Identify which cell holds the provided text, then report its (X, Y) central coordinate. 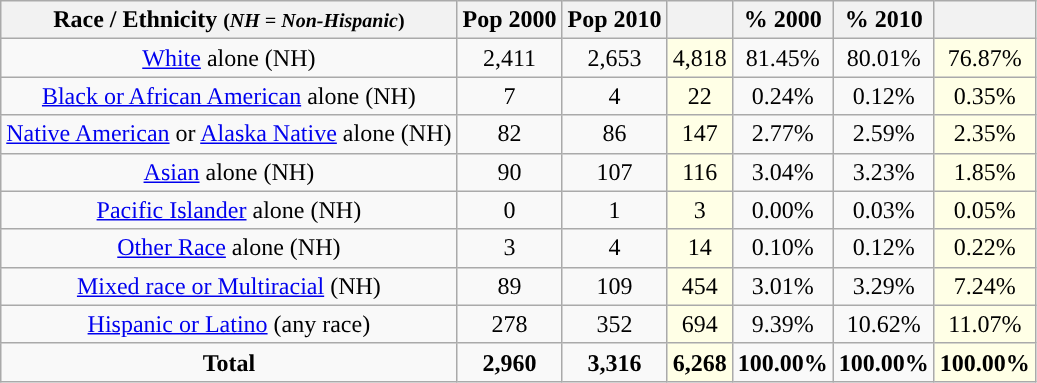
2,960 (510, 362)
2,653 (614, 58)
Total (229, 362)
89 (510, 286)
81.45% (782, 58)
Black or African American alone (NH) (229, 96)
0.24% (782, 96)
694 (700, 324)
2,411 (510, 58)
% 2000 (782, 20)
107 (614, 172)
86 (614, 134)
7.24% (984, 286)
147 (700, 134)
0.35% (984, 96)
109 (614, 286)
Pop 2000 (510, 20)
80.01% (884, 58)
3,316 (614, 362)
10.62% (884, 324)
0.05% (984, 210)
3.04% (782, 172)
0 (510, 210)
2.35% (984, 134)
278 (510, 324)
Other Race alone (NH) (229, 248)
22 (700, 96)
116 (700, 172)
White alone (NH) (229, 58)
Native American or Alaska Native alone (NH) (229, 134)
Pacific Islander alone (NH) (229, 210)
3.23% (884, 172)
7 (510, 96)
3.01% (782, 286)
352 (614, 324)
Asian alone (NH) (229, 172)
0.00% (782, 210)
Race / Ethnicity (NH = Non-Hispanic) (229, 20)
Hispanic or Latino (any race) (229, 324)
9.39% (782, 324)
6,268 (700, 362)
4,818 (700, 58)
% 2010 (884, 20)
0.03% (884, 210)
1 (614, 210)
2.59% (884, 134)
3.29% (884, 286)
1.85% (984, 172)
0.10% (782, 248)
0.22% (984, 248)
454 (700, 286)
90 (510, 172)
2.77% (782, 134)
82 (510, 134)
76.87% (984, 58)
Mixed race or Multiracial (NH) (229, 286)
Pop 2010 (614, 20)
11.07% (984, 324)
14 (700, 248)
